Search for the cell housing the specified text and yield its (x, y) center coordinate. 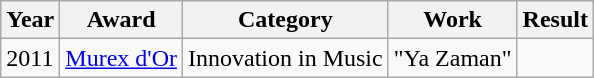
Category (285, 20)
Year (30, 20)
Result (555, 20)
2011 (30, 58)
Work (452, 20)
Innovation in Music (285, 58)
Murex d'Or (122, 58)
Award (122, 20)
"Ya Zaman" (452, 58)
